Return (x, y) of the center of cell containing provided text 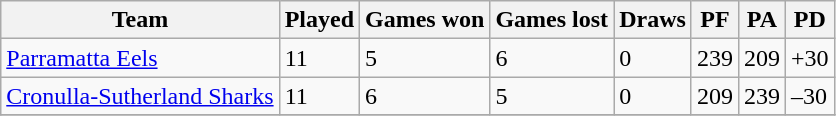
Games lost (552, 20)
Draws (653, 20)
Games won (425, 20)
PF (714, 20)
Team (140, 20)
PD (810, 20)
Played (319, 20)
Cronulla-Sutherland Sharks (140, 96)
–30 (810, 96)
PA (762, 20)
+30 (810, 58)
Parramatta Eels (140, 58)
